Provide the [x, y] coordinate of the cell's center where the given text is located.  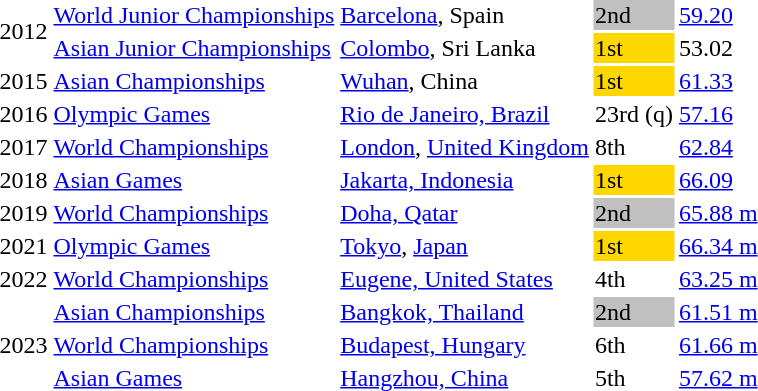
Barcelona, Spain [465, 15]
8th [634, 147]
Jakarta, Indonesia [465, 180]
Doha, Qatar [465, 213]
Bangkok, Thailand [465, 312]
Colombo, Sri Lanka [465, 48]
23rd (q) [634, 114]
London, United Kingdom [465, 147]
World Junior Championships [194, 15]
Tokyo, Japan [465, 246]
Rio de Janeiro, Brazil [465, 114]
4th [634, 279]
Wuhan, China [465, 81]
6th [634, 345]
Asian Games [194, 180]
Eugene, United States [465, 279]
Asian Junior Championships [194, 48]
Budapest, Hungary [465, 345]
